Scan for the cell matching the given text and deliver its [x, y] coordinate at center. 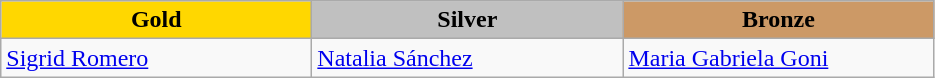
Bronze [778, 20]
Gold [156, 20]
Sigrid Romero [156, 58]
Silver [468, 20]
Natalia Sánchez [468, 58]
Maria Gabriela Goni [778, 58]
